Return the (x, y) coordinate for the center point of the cell that contains the specified text.  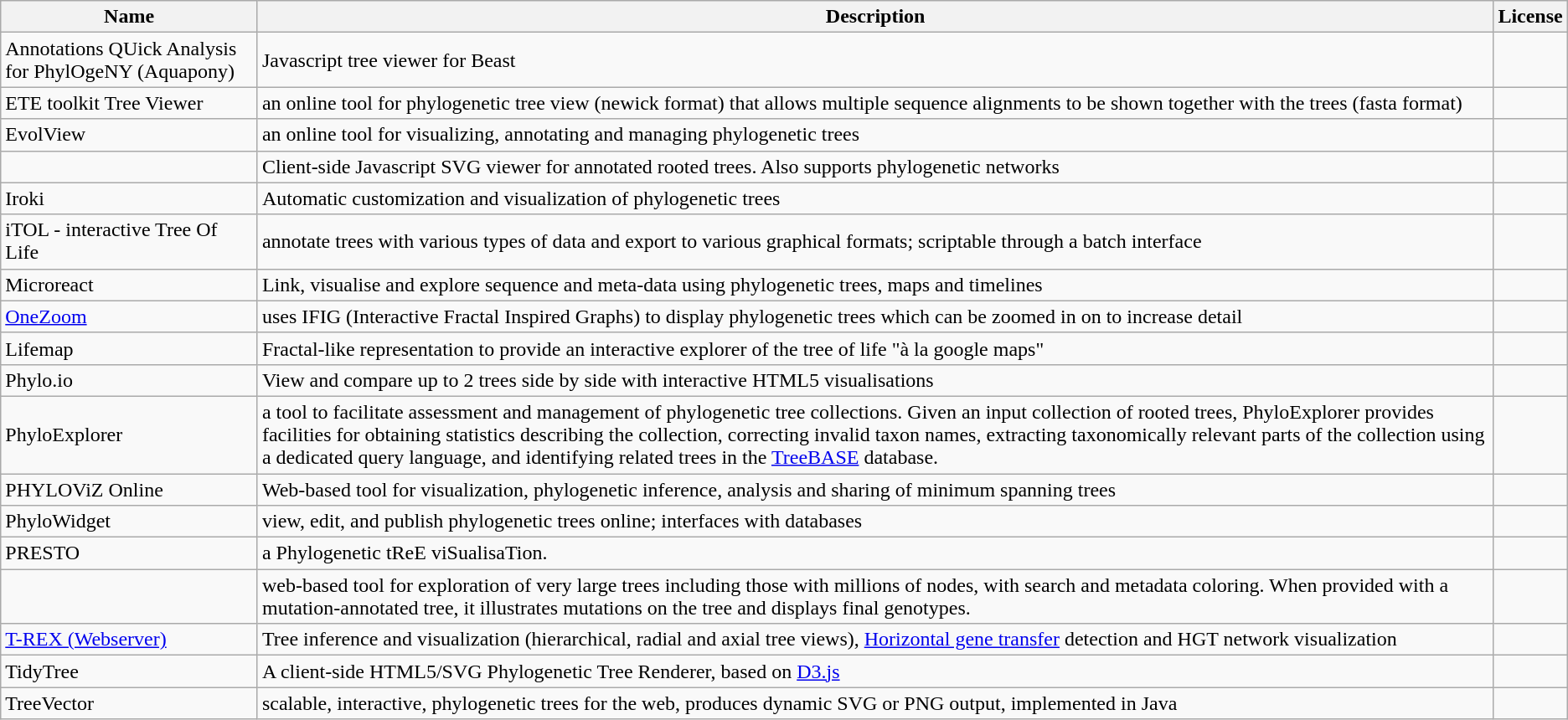
Microreact (129, 285)
a Phylogenetic tReE viSualisaTion. (874, 553)
uses IFIG (Interactive Fractal Inspired Graphs) to display phylogenetic trees which can be zoomed in on to increase detail (874, 316)
PHYLOViZ Online (129, 490)
License (1530, 17)
Web-based tool for visualization, phylogenetic inference, analysis and sharing of minimum spanning trees (874, 490)
EvolView (129, 135)
Fractal-like representation to provide an interactive explorer of the tree of life "à la google maps" (874, 348)
scalable, interactive, phylogenetic trees for the web, produces dynamic SVG or PNG output, implemented in Java (874, 703)
PRESTO (129, 553)
iTOL - interactive Tree Of Life (129, 241)
Lifemap (129, 348)
TreeVector (129, 703)
an online tool for visualizing, annotating and managing phylogenetic trees (874, 135)
annotate trees with various types of data and export to various graphical formats; scriptable through a batch interface (874, 241)
Automatic customization and visualization of phylogenetic trees (874, 198)
an online tool for phylogenetic tree view (newick format) that allows multiple sequence alignments to be shown together with the trees (fasta format) (874, 103)
Client-side Javascript SVG viewer for annotated rooted trees. Also supports phylogenetic networks (874, 167)
View and compare up to 2 trees side by side with interactive HTML5 visualisations (874, 380)
A client-side HTML5/SVG Phylogenetic Tree Renderer, based on D3.js (874, 671)
Description (874, 17)
ETE toolkit Tree Viewer (129, 103)
Iroki (129, 198)
Name (129, 17)
Tree inference and visualization (hierarchical, radial and axial tree views), Horizontal gene transfer detection and HGT network visualization (874, 640)
Javascript tree viewer for Beast (874, 60)
Link, visualise and explore sequence and meta-data using phylogenetic trees, maps and timelines (874, 285)
Phylo.io (129, 380)
T-REX (Webserver) (129, 640)
PhyloExplorer (129, 435)
PhyloWidget (129, 522)
OneZoom (129, 316)
TidyTree (129, 671)
view, edit, and publish phylogenetic trees online; interfaces with databases (874, 522)
Annotations QUick Analysis for PhylOgeNY (Aquapony) (129, 60)
